Find where the given text appears and provide that cell's center as [x, y] coordinate. 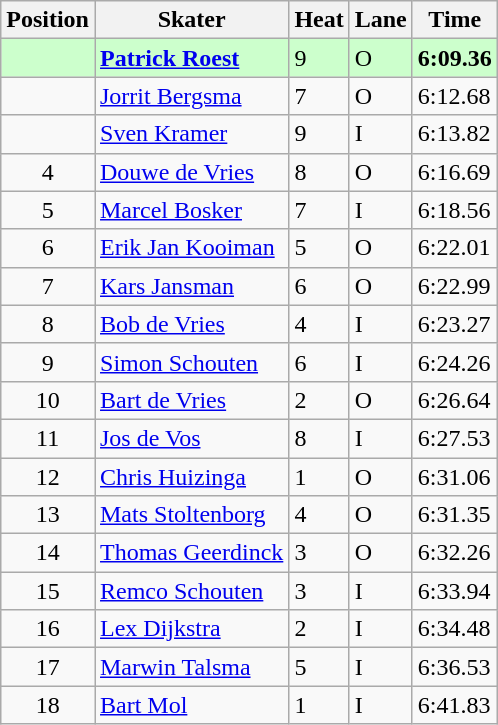
Bart Mol [191, 705]
Heat [319, 20]
14 [48, 553]
Chris Huizinga [191, 477]
18 [48, 705]
6:18.56 [454, 210]
Marwin Talsma [191, 667]
Bob de Vries [191, 324]
6:09.36 [454, 58]
Simon Schouten [191, 362]
6:31.35 [454, 515]
Time [454, 20]
Douwe de Vries [191, 172]
10 [48, 400]
6:36.53 [454, 667]
6:27.53 [454, 438]
Remco Schouten [191, 591]
6:24.26 [454, 362]
12 [48, 477]
6:31.06 [454, 477]
17 [48, 667]
Thomas Geerdinck [191, 553]
6:22.01 [454, 248]
6:23.27 [454, 324]
Sven Kramer [191, 134]
Skater [191, 20]
6:41.83 [454, 705]
6:26.64 [454, 400]
Position [48, 20]
6:34.48 [454, 629]
15 [48, 591]
Marcel Bosker [191, 210]
6:16.69 [454, 172]
13 [48, 515]
16 [48, 629]
Patrick Roest [191, 58]
6:33.94 [454, 591]
Kars Jansman [191, 286]
Jos de Vos [191, 438]
Bart de Vries [191, 400]
Lane [380, 20]
6:32.26 [454, 553]
Jorrit Bergsma [191, 96]
6:12.68 [454, 96]
Lex Dijkstra [191, 629]
Erik Jan Kooiman [191, 248]
11 [48, 438]
6:13.82 [454, 134]
6:22.99 [454, 286]
Mats Stoltenborg [191, 515]
